Detect which cell encompasses the target text, then output its [x, y] center coordinate. 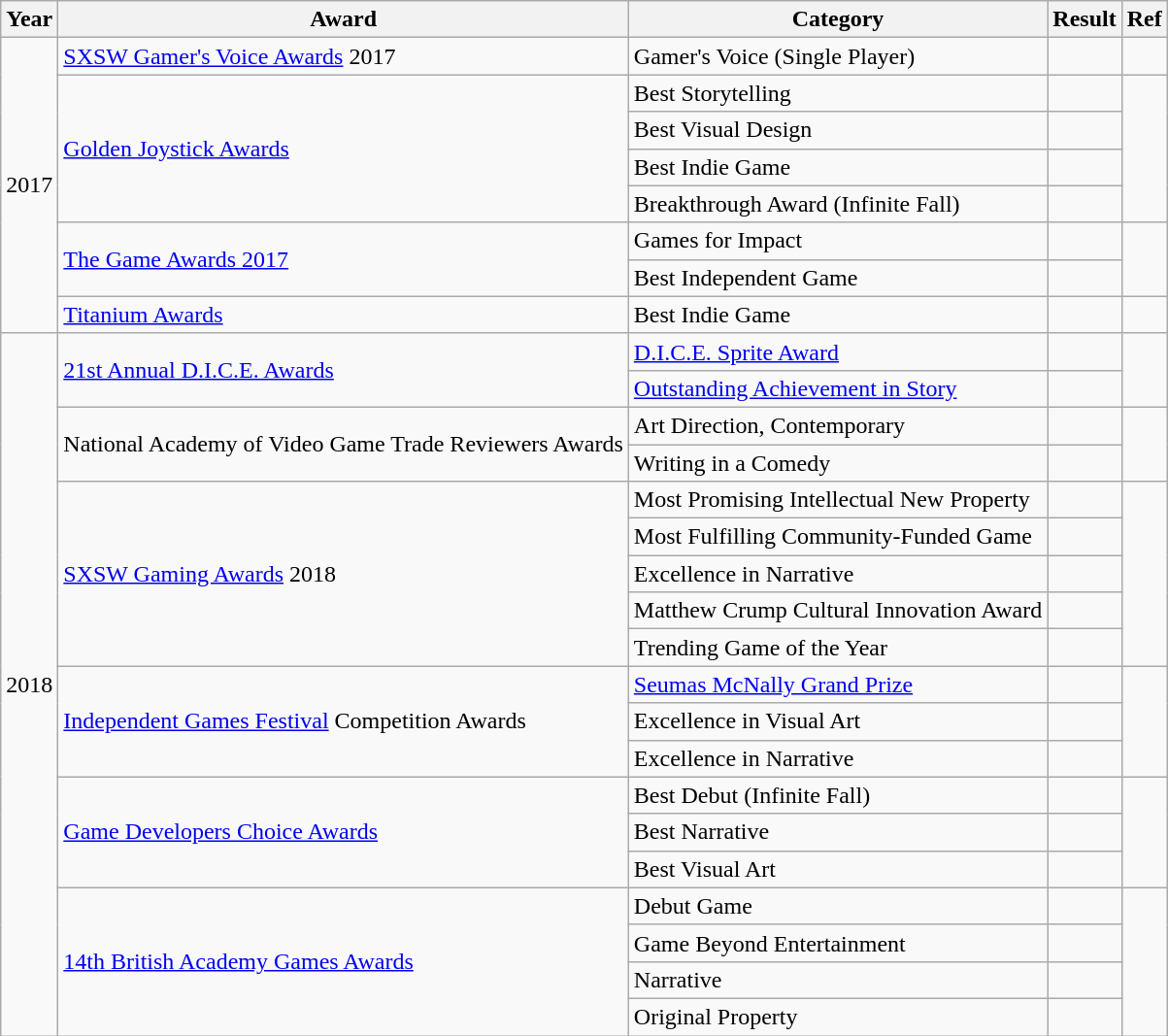
Independent Games Festival Competition Awards [344, 721]
The Game Awards 2017 [344, 259]
Golden Joystick Awards [344, 149]
Excellence in Visual Art [837, 721]
Art Direction, Contemporary [837, 425]
Ref [1144, 19]
D.I.C.E. Sprite Award [837, 351]
Result [1085, 19]
Trending Game of the Year [837, 648]
Gamer's Voice (Single Player) [837, 56]
2018 [29, 684]
Game Beyond Entertainment [837, 943]
Most Fulfilling Community-Funded Game [837, 537]
Titanium Awards [344, 315]
21st Annual D.I.C.E. Awards [344, 370]
Year [29, 19]
Award [344, 19]
Most Promising Intellectual New Property [837, 500]
Game Developers Choice Awards [344, 832]
14th British Academy Games Awards [344, 961]
SXSW Gamer's Voice Awards 2017 [344, 56]
Best Independent Game [837, 278]
Debut Game [837, 906]
Narrative [837, 980]
Outstanding Achievement in Story [837, 388]
Category [837, 19]
Breakthrough Award (Infinite Fall) [837, 204]
Original Property [837, 1017]
Best Storytelling [837, 93]
Best Narrative [837, 832]
Seumas McNally Grand Prize [837, 685]
Best Visual Art [837, 869]
Best Visual Design [837, 130]
Matthew Crump Cultural Innovation Award [837, 611]
National Academy of Video Game Trade Reviewers Awards [344, 444]
Writing in a Comedy [837, 463]
Best Debut (Infinite Fall) [837, 795]
Games for Impact [837, 241]
2017 [29, 185]
SXSW Gaming Awards 2018 [344, 574]
